From the cell containing the given text, extract its center point as (x, y) coordinate. 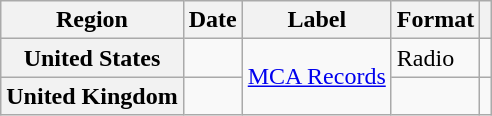
United States (92, 58)
MCA Records (316, 77)
Label (316, 20)
Date (212, 20)
Region (92, 20)
Radio (435, 58)
Format (435, 20)
United Kingdom (92, 96)
